Detect which cell encompasses the target text, then output its [x, y] center coordinate. 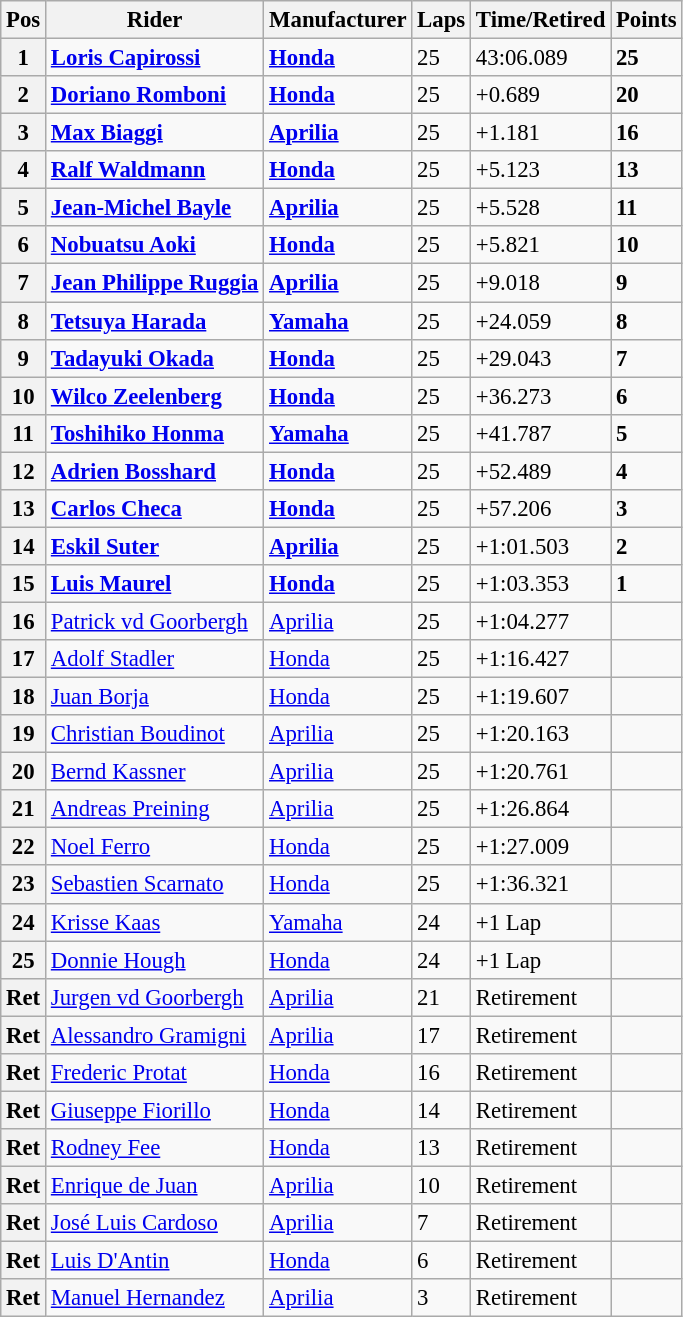
Loris Capirossi [155, 58]
+1:19.607 [541, 697]
Carlos Checa [155, 509]
Eskil Suter [155, 546]
+36.273 [541, 396]
+52.489 [541, 471]
+29.043 [541, 358]
Andreas Preining [155, 809]
Toshihiko Honma [155, 433]
+24.059 [541, 321]
José Luis Cardoso [155, 1223]
Giuseppe Fiorillo [155, 1110]
Laps [442, 20]
Christian Boudinot [155, 734]
+1:04.277 [541, 621]
Tadayuki Okada [155, 358]
Jean Philippe Ruggia [155, 283]
18 [24, 697]
22 [24, 847]
Nobuatsu Aoki [155, 245]
+1:03.353 [541, 584]
Jurgen vd Goorbergh [155, 997]
+1:20.163 [541, 734]
+1:27.009 [541, 847]
15 [24, 584]
Luis Maurel [155, 584]
Max Biaggi [155, 133]
Enrique de Juan [155, 1185]
+1:20.761 [541, 772]
Ralf Waldmann [155, 170]
+5.123 [541, 170]
Doriano Romboni [155, 95]
+41.787 [541, 433]
Donnie Hough [155, 960]
Patrick vd Goorbergh [155, 621]
Adolf Stadler [155, 659]
43:06.089 [541, 58]
Manuel Hernandez [155, 1298]
Points [646, 20]
Bernd Kassner [155, 772]
Juan Borja [155, 697]
+1:16.427 [541, 659]
Rodney Fee [155, 1148]
19 [24, 734]
+9.018 [541, 283]
Frederic Protat [155, 1073]
Time/Retired [541, 20]
23 [24, 885]
+1:36.321 [541, 885]
Jean-Michel Bayle [155, 208]
Manufacturer [338, 20]
Tetsuya Harada [155, 321]
Rider [155, 20]
Luis D'Antin [155, 1261]
+1:01.503 [541, 546]
Krisse Kaas [155, 922]
Wilco Zeelenberg [155, 396]
+57.206 [541, 509]
Sebastien Scarnato [155, 885]
Pos [24, 20]
Noel Ferro [155, 847]
+1.181 [541, 133]
12 [24, 471]
+1:26.864 [541, 809]
+0.689 [541, 95]
+5.821 [541, 245]
Alessandro Gramigni [155, 1035]
Adrien Bosshard [155, 471]
+5.528 [541, 208]
